Identify which cell holds the provided text, then report its [x, y] central coordinate. 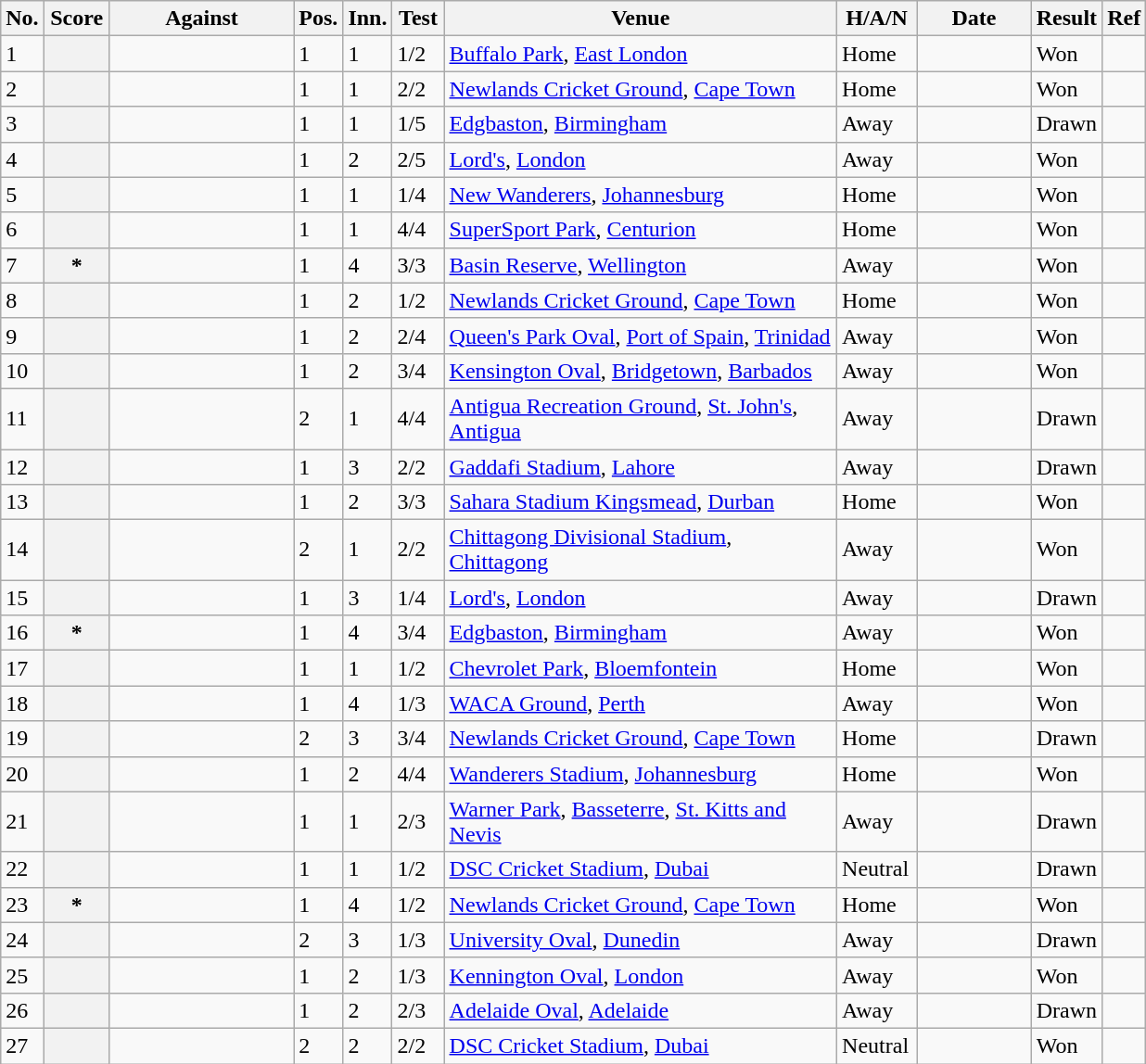
1/5 [418, 124]
19 [22, 739]
Gaddafi Stadium, Lahore [641, 466]
16 [22, 633]
New Wanderers, Johannesburg [641, 195]
SuperSport Park, Centurion [641, 230]
Buffalo Park, East London [641, 54]
2/4 [418, 336]
Ref [1124, 19]
6 [22, 230]
7 [22, 265]
Kensington Oval, Bridgetown, Barbados [641, 371]
No. [22, 19]
WACA Ground, Perth [641, 703]
Chittagong Divisional Stadium, Chittagong [641, 551]
Antigua Recreation Ground, St. John's, Antigua [641, 419]
21 [22, 821]
Basin Reserve, Wellington [641, 265]
15 [22, 598]
11 [22, 419]
Test [418, 19]
Sahara Stadium Kingsmead, Durban [641, 502]
Kennington Oval, London [641, 975]
17 [22, 668]
24 [22, 940]
Inn. [367, 19]
Date [974, 19]
University Oval, Dunedin [641, 940]
Result [1066, 19]
Venue [641, 19]
13 [22, 502]
Queen's Park Oval, Port of Spain, Trinidad [641, 336]
5 [22, 195]
12 [22, 466]
14 [22, 551]
H/A/N [877, 19]
27 [22, 1045]
22 [22, 869]
26 [22, 1010]
Score [76, 19]
25 [22, 975]
2/5 [418, 159]
10 [22, 371]
8 [22, 300]
18 [22, 703]
Chevrolet Park, Bloemfontein [641, 668]
Wanderers Stadium, Johannesburg [641, 774]
Against [202, 19]
Warner Park, Basseterre, St. Kitts and Nevis [641, 821]
Pos. [319, 19]
Adelaide Oval, Adelaide [641, 1010]
9 [22, 336]
23 [22, 905]
20 [22, 774]
